Locate the cell with the specified text and output its (X, Y) center coordinate. 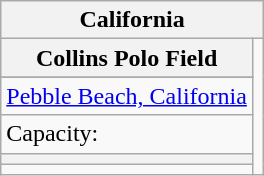
California (132, 20)
Collins Polo Field (127, 58)
Pebble Beach, California (127, 96)
Capacity: (127, 134)
